Locate the cell with the specified text and output its (X, Y) center coordinate. 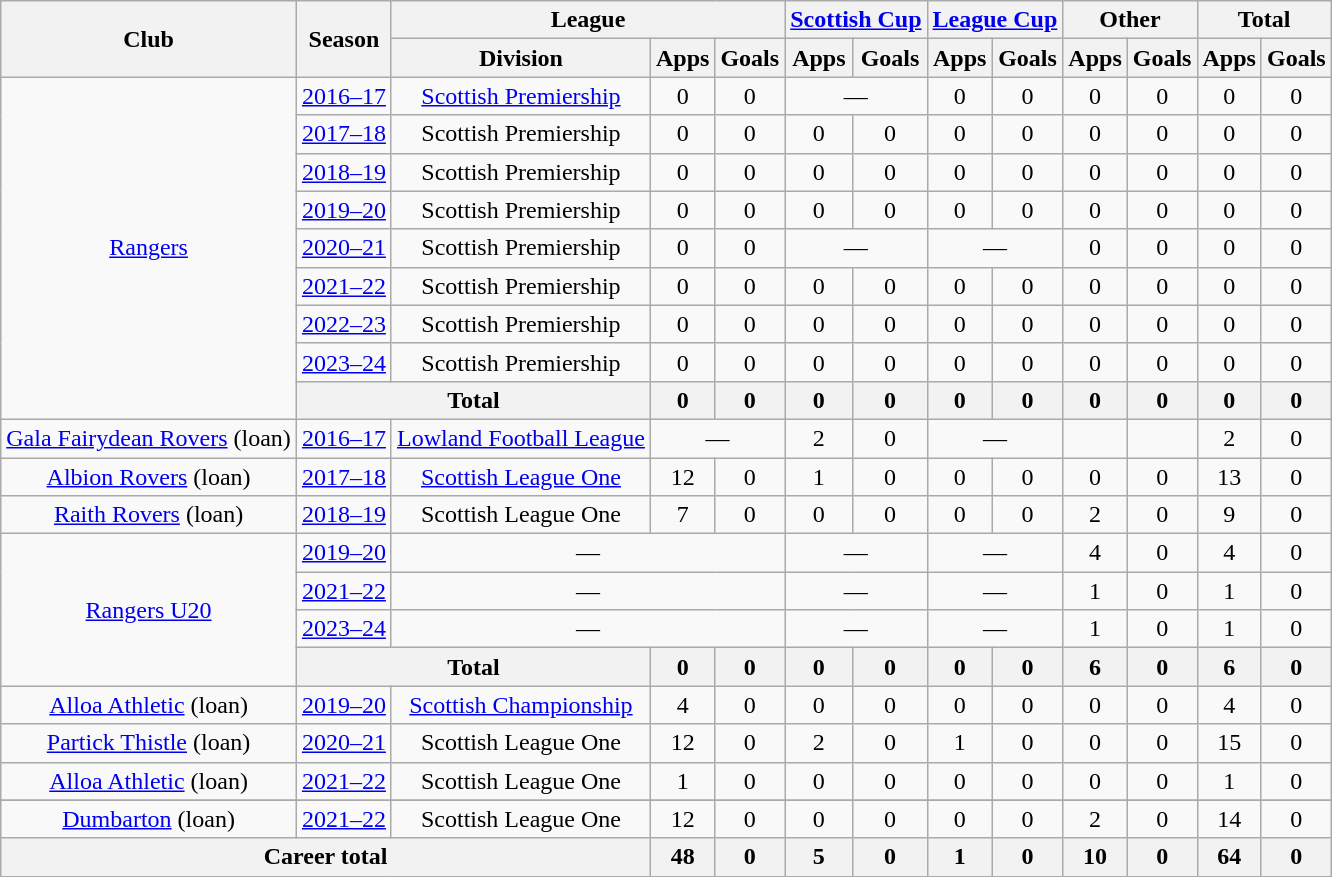
Raith Rovers (loan) (149, 515)
Lowland Football League (520, 438)
5 (819, 857)
Club (149, 39)
Dumbarton (loan) (149, 819)
League Cup (995, 20)
Rangers U20 (149, 610)
2022–23 (344, 324)
Partick Thistle (loan) (149, 743)
15 (1229, 743)
Career total (326, 857)
Rangers (149, 248)
13 (1229, 477)
14 (1229, 819)
Season (344, 39)
Scottish Cup (856, 20)
Albion Rovers (loan) (149, 477)
Scottish Championship (520, 705)
7 (682, 515)
48 (682, 857)
9 (1229, 515)
10 (1095, 857)
Gala Fairydean Rovers (loan) (149, 438)
Other (1130, 20)
Division (520, 58)
64 (1229, 857)
League (588, 20)
